Detect which cell encompasses the target text, then output its (X, Y) center coordinate. 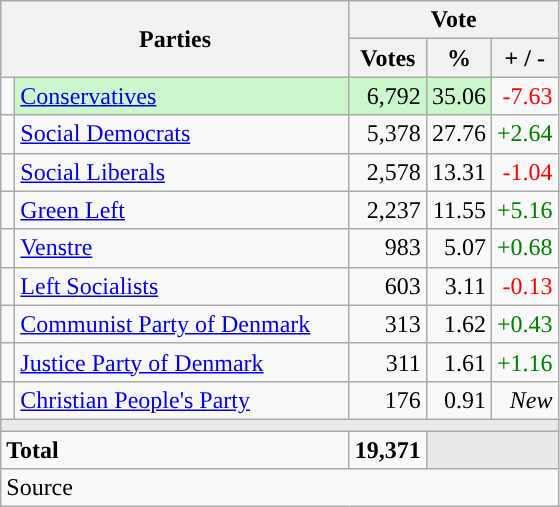
2,578 (388, 172)
2,237 (388, 210)
Vote (454, 20)
5.07 (458, 248)
176 (388, 400)
+5.16 (524, 210)
0.91 (458, 400)
% (458, 58)
Votes (388, 58)
Total (176, 449)
1.61 (458, 362)
983 (388, 248)
603 (388, 286)
Source (280, 488)
+0.68 (524, 248)
Social Liberals (182, 172)
6,792 (388, 96)
Communist Party of Denmark (182, 324)
Justice Party of Denmark (182, 362)
Left Socialists (182, 286)
Venstre (182, 248)
-7.63 (524, 96)
1.62 (458, 324)
+0.43 (524, 324)
19,371 (388, 449)
Social Democrats (182, 134)
Green Left (182, 210)
11.55 (458, 210)
Conservatives (182, 96)
-1.04 (524, 172)
5,378 (388, 134)
311 (388, 362)
35.06 (458, 96)
27.76 (458, 134)
+ / - (524, 58)
Parties (176, 39)
Christian People's Party (182, 400)
+1.16 (524, 362)
3.11 (458, 286)
313 (388, 324)
13.31 (458, 172)
New (524, 400)
+2.64 (524, 134)
-0.13 (524, 286)
